Provide the (X, Y) coordinate of the cell's center where the given text is located.  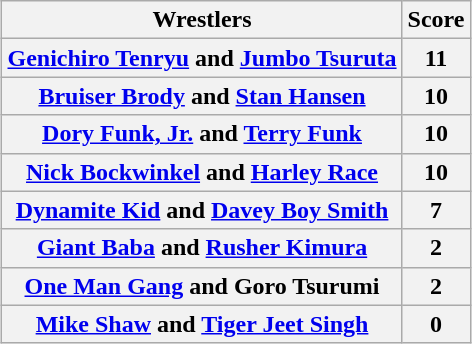
Score (436, 20)
11 (436, 58)
Nick Bockwinkel and Harley Race (202, 172)
Mike Shaw and Tiger Jeet Singh (202, 324)
0 (436, 324)
Genichiro Tenryu and Jumbo Tsuruta (202, 58)
Dory Funk, Jr. and Terry Funk (202, 134)
Giant Baba and Rusher Kimura (202, 248)
Wrestlers (202, 20)
Dynamite Kid and Davey Boy Smith (202, 210)
Bruiser Brody and Stan Hansen (202, 96)
7 (436, 210)
One Man Gang and Goro Tsurumi (202, 286)
